Return [X, Y] of the center of cell containing provided text 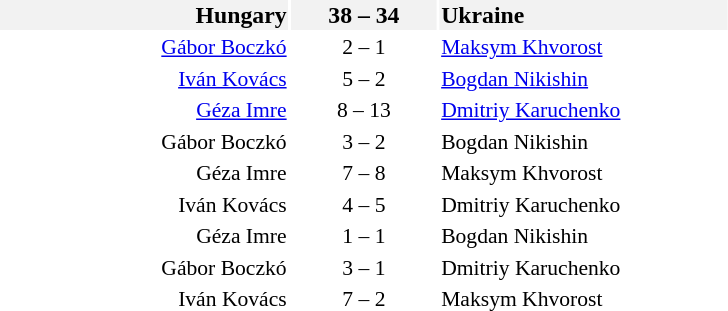
8 – 13 [364, 110]
5 – 2 [364, 78]
2 – 1 [364, 47]
7 – 8 [364, 173]
1 – 1 [364, 236]
Hungary [144, 15]
3 – 1 [364, 268]
Ukraine [584, 15]
38 – 34 [364, 15]
4 – 5 [364, 204]
3 – 2 [364, 142]
